From the cell containing the given text, extract its center point as [x, y] coordinate. 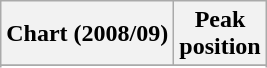
Peakposition [220, 34]
Chart (2008/09) [88, 34]
